Extract the [X, Y] coordinate from the center of the cell holding the provided text.  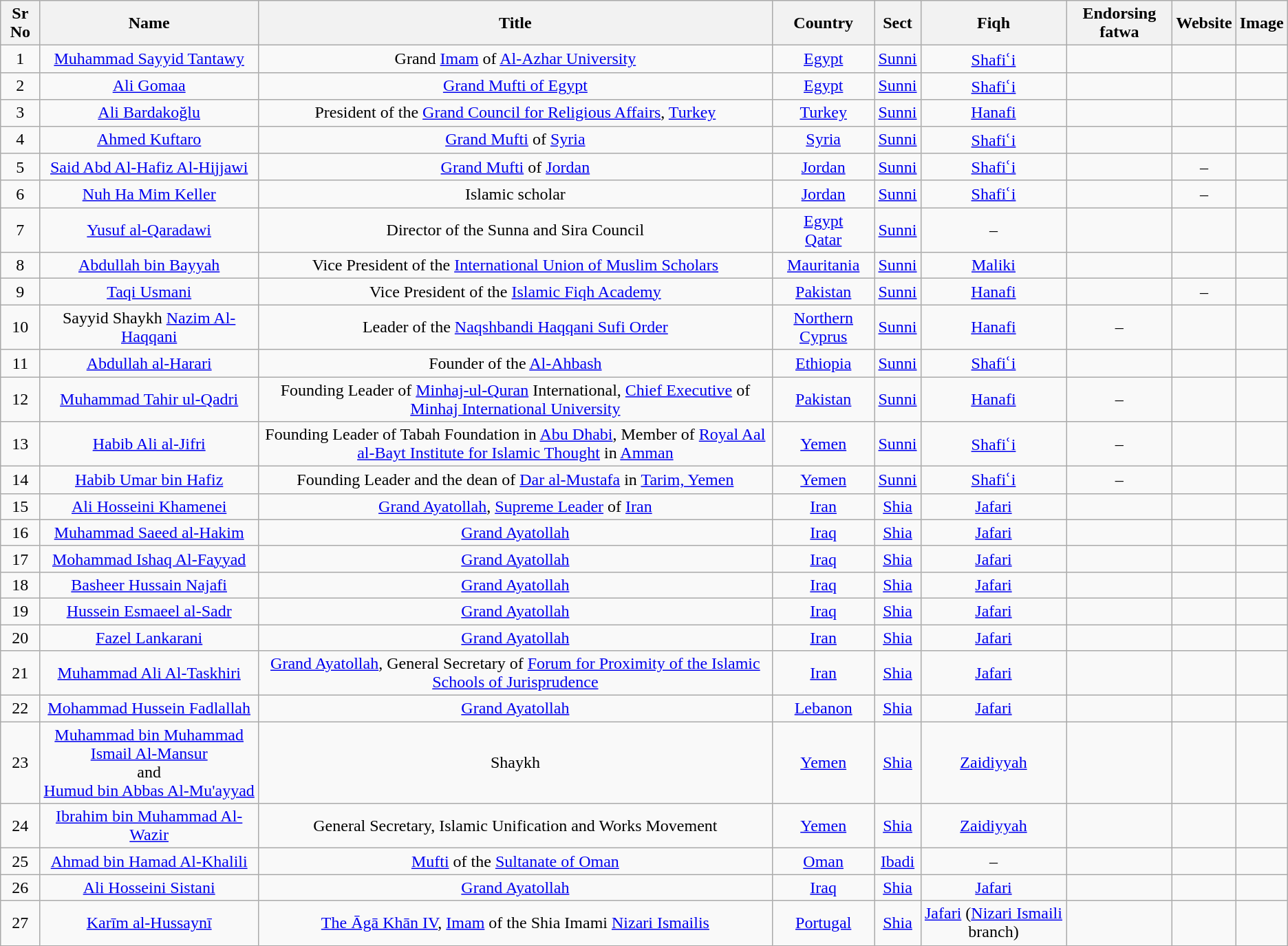
Ibrahim bin Muhammad Al-Wazir [149, 826]
Title [515, 23]
5 [21, 167]
2 [21, 86]
Mohammad Hussein Fadlallah [149, 709]
Ali Bardakoğlu [149, 113]
Maliki [994, 266]
13 [21, 444]
Grand Ayatollah, Supreme Leader of Iran [515, 506]
12 [21, 399]
Basheer Hussain Najafi [149, 585]
Oman [823, 861]
Fazel Lankarani [149, 638]
Founding Leader and the dean of Dar al-Mustafa in Tarim, Yemen [515, 480]
26 [21, 888]
11 [21, 363]
Sect [897, 23]
8 [21, 266]
Sr No [21, 23]
Country [823, 23]
Yusuf al-Qaradawi [149, 230]
Ahmad bin Hamad Al-Khalili [149, 861]
22 [21, 709]
Nuh Ha Mim Keller [149, 194]
14 [21, 480]
Ali Hosseini Khamenei [149, 506]
Grand Mufti of Syria [515, 140]
Mufti of the Sultanate of Oman [515, 861]
3 [21, 113]
Abdullah bin Bayyah [149, 266]
Turkey [823, 113]
Jafari (Nizari Ismaili branch) [994, 923]
Grand Imam of Al-Azhar University [515, 59]
Lebanon [823, 709]
24 [21, 826]
10 [21, 327]
Mauritania [823, 266]
Image [1262, 23]
Northern Cyprus [823, 327]
21 [21, 673]
Abdullah al-Harari [149, 363]
Ethiopia [823, 363]
Ali Gomaa [149, 86]
Leader of the Naqshbandi Haqqani Sufi Order [515, 327]
18 [21, 585]
17 [21, 559]
Islamic scholar [515, 194]
Karīm al-Hussaynī [149, 923]
Vice President of the Islamic Fiqh Academy [515, 292]
Founding Leader of Minhaj-ul-Quran International, Chief Executive of Minhaj International University [515, 399]
Endorsing fatwa [1119, 23]
Hussein Esmaeel al-Sadr [149, 611]
23 [21, 762]
Muhammad Saeed al-Hakim [149, 533]
The Āgā Khān IV, Imam of the Shia Imami Nizari Ismailis [515, 923]
27 [21, 923]
16 [21, 533]
19 [21, 611]
Muhammad Ali Al-Taskhiri [149, 673]
Director of the Sunna and Sira Council [515, 230]
Ali Hosseini Sistani [149, 888]
Muhammad bin Muhammad Ismail Al-Mansur and Humud bin Abbas Al-Mu'ayyad [149, 762]
Habib Ali al-Jifri [149, 444]
President of the Grand Council for Religious Affairs, Turkey [515, 113]
Said Abd Al-Hafiz Al-Hijjawi [149, 167]
Grand Mufti of Jordan [515, 167]
Founding Leader of Tabah Foundation in Abu Dhabi, Member of Royal Aal al-Bayt Institute for Islamic Thought in Amman [515, 444]
Muhammad Tahir ul-Qadri [149, 399]
7 [21, 230]
Vice President of the International Union of Muslim Scholars [515, 266]
Mohammad Ishaq Al-Fayyad [149, 559]
Portugal [823, 923]
Website [1204, 23]
Grand Mufti of Egypt [515, 86]
Ahmed Kuftaro [149, 140]
Syria [823, 140]
Muhammad Sayyid Tantawy [149, 59]
Ibadi [897, 861]
Egypt Qatar [823, 230]
6 [21, 194]
Taqi Usmani [149, 292]
Fiqh [994, 23]
Sayyid Shaykh Nazim Al-Haqqani [149, 327]
4 [21, 140]
Founder of the Al-Ahbash [515, 363]
Habib Umar bin Hafiz [149, 480]
1 [21, 59]
20 [21, 638]
9 [21, 292]
Grand Ayatollah, General Secretary of Forum for Proximity of the Islamic Schools of Jurisprudence [515, 673]
Name [149, 23]
15 [21, 506]
General Secretary, Islamic Unification and Works Movement [515, 826]
Shaykh [515, 762]
25 [21, 861]
